Extract the (X, Y) coordinate from the center of the cell holding the provided text.  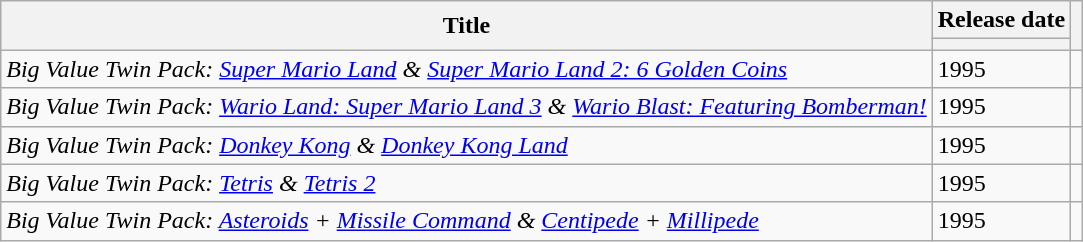
Big Value Twin Pack: Donkey Kong & Donkey Kong Land (467, 145)
Big Value Twin Pack: Wario Land: Super Mario Land 3 & Wario Blast: Featuring Bomberman! (467, 107)
Title (467, 26)
Big Value Twin Pack: Super Mario Land & Super Mario Land 2: 6 Golden Coins (467, 69)
Release date (1001, 20)
Big Value Twin Pack: Tetris & Tetris 2 (467, 183)
Big Value Twin Pack: Asteroids + Missile Command & Centipede + Millipede (467, 221)
